Find where the given text appears and provide that cell's center as (x, y) coordinate. 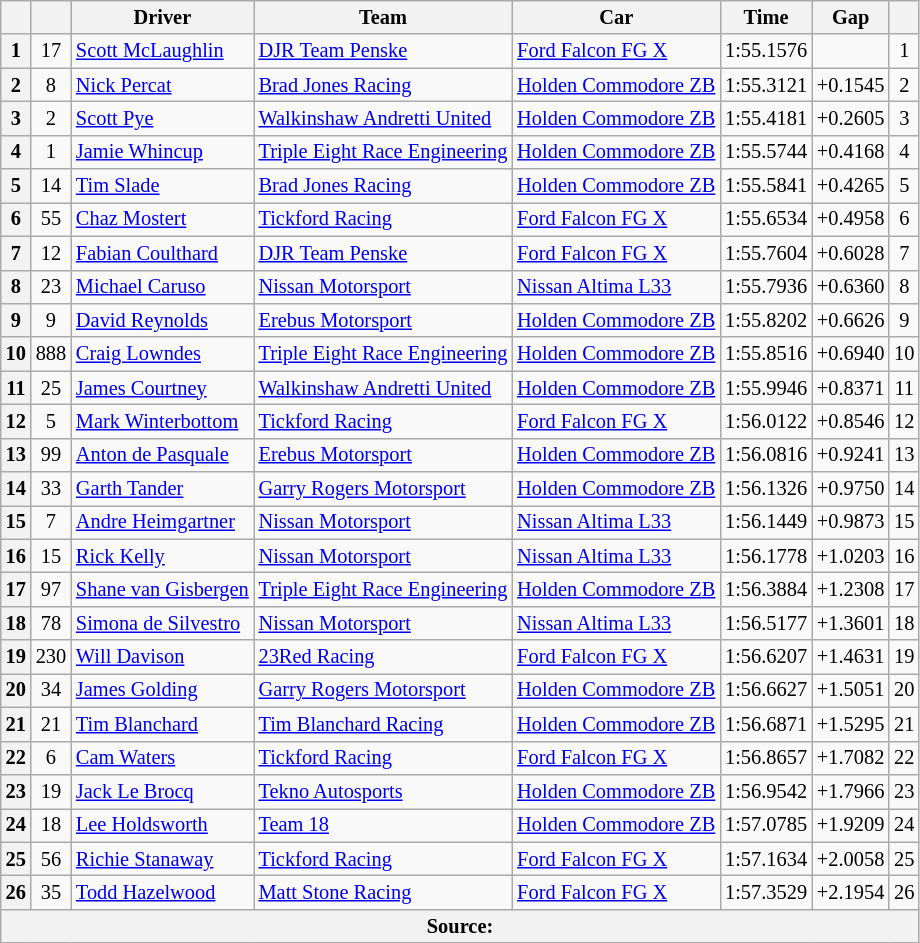
Garth Tander (162, 489)
+1.3601 (850, 623)
1:56.1778 (766, 556)
Chaz Mostert (162, 219)
Tim Blanchard (162, 724)
Lee Holdsworth (162, 825)
Michael Caruso (162, 287)
1:56.9542 (766, 791)
1:56.6627 (766, 690)
1:56.6207 (766, 657)
1:55.1576 (766, 51)
1:55.8516 (766, 354)
888 (51, 354)
1:56.0816 (766, 455)
1:55.7604 (766, 253)
Craig Lowndes (162, 354)
+1.7966 (850, 791)
1:55.8202 (766, 320)
+1.9209 (850, 825)
Shane van Gisbergen (162, 589)
1:56.3884 (766, 589)
+0.8371 (850, 388)
1:56.5177 (766, 623)
Tekno Autosports (384, 791)
230 (51, 657)
1:57.1634 (766, 859)
+0.4265 (850, 186)
1:56.0122 (766, 421)
1:55.9946 (766, 388)
1:56.8657 (766, 758)
+0.6626 (850, 320)
+0.6028 (850, 253)
1:55.5841 (766, 186)
1:55.3121 (766, 85)
+0.8546 (850, 421)
1:55.4181 (766, 118)
Mark Winterbottom (162, 421)
Car (616, 17)
+1.5295 (850, 724)
+0.9750 (850, 489)
34 (51, 690)
1:57.3529 (766, 892)
+0.4958 (850, 219)
1:56.1449 (766, 522)
Time (766, 17)
+1.0203 (850, 556)
97 (51, 589)
David Reynolds (162, 320)
55 (51, 219)
Scott McLaughlin (162, 51)
Andre Heimgartner (162, 522)
Simona de Silvestro (162, 623)
Source: (460, 926)
1:56.1326 (766, 489)
56 (51, 859)
Gap (850, 17)
+0.1545 (850, 85)
Fabian Coulthard (162, 253)
Tim Blanchard Racing (384, 724)
Jamie Whincup (162, 152)
1:55.6534 (766, 219)
+0.6360 (850, 287)
+1.7082 (850, 758)
Todd Hazelwood (162, 892)
+0.6940 (850, 354)
Will Davison (162, 657)
Tim Slade (162, 186)
1:57.0785 (766, 825)
1:55.7936 (766, 287)
78 (51, 623)
Jack Le Brocq (162, 791)
Driver (162, 17)
1:56.6871 (766, 724)
Nick Percat (162, 85)
James Courtney (162, 388)
+0.2605 (850, 118)
33 (51, 489)
Anton de Pasquale (162, 455)
Rick Kelly (162, 556)
+2.0058 (850, 859)
Team 18 (384, 825)
+1.2308 (850, 589)
+2.1954 (850, 892)
+0.4168 (850, 152)
35 (51, 892)
Team (384, 17)
99 (51, 455)
Matt Stone Racing (384, 892)
+1.4631 (850, 657)
23Red Racing (384, 657)
James Golding (162, 690)
+1.5051 (850, 690)
Richie Stanaway (162, 859)
+0.9873 (850, 522)
1:55.5744 (766, 152)
Cam Waters (162, 758)
+0.9241 (850, 455)
Scott Pye (162, 118)
